Scan for the cell matching the given text and deliver its [X, Y] coordinate at center. 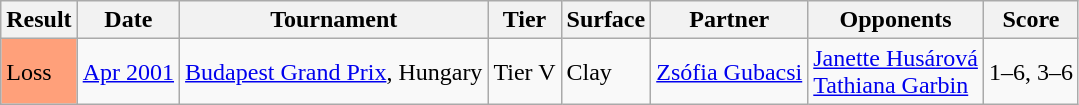
Janette Husárová Tathiana Garbin [896, 72]
Zsófia Gubacsi [730, 72]
Tier V [524, 72]
Partner [730, 20]
Surface [606, 20]
1–6, 3–6 [1030, 72]
Tournament [334, 20]
Loss [39, 72]
Opponents [896, 20]
Score [1030, 20]
Date [128, 20]
Budapest Grand Prix, Hungary [334, 72]
Clay [606, 72]
Tier [524, 20]
Apr 2001 [128, 72]
Result [39, 20]
